From the cell containing the given text, extract its center point as (X, Y) coordinate. 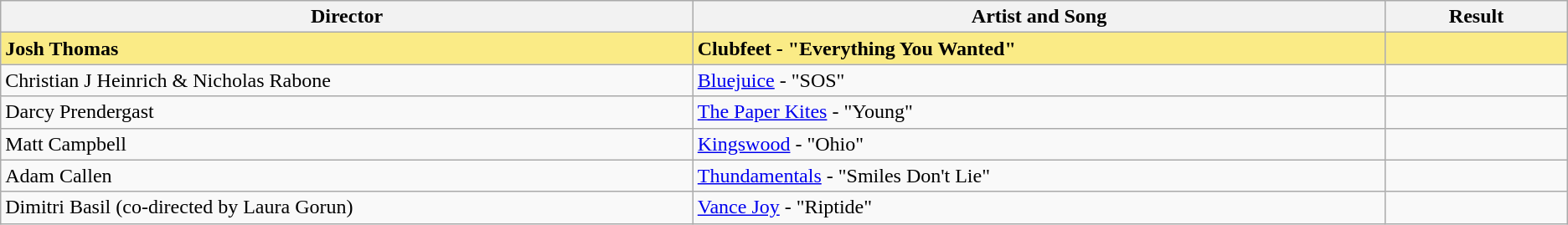
Vance Joy - "Riptide" (1039, 207)
Dimitri Basil (co-directed by Laura Gorun) (347, 207)
Result (1477, 17)
Josh Thomas (347, 49)
Bluejuice - "SOS" (1039, 80)
Clubfeet - "Everything You Wanted" (1039, 49)
The Paper Kites - "Young" (1039, 112)
Director (347, 17)
Christian J Heinrich & Nicholas Rabone (347, 80)
Kingswood - "Ohio" (1039, 144)
Artist and Song (1039, 17)
Adam Callen (347, 176)
Matt Campbell (347, 144)
Darcy Prendergast (347, 112)
Thundamentals - "Smiles Don't Lie" (1039, 176)
